Detect which cell encompasses the target text, then output its [X, Y] center coordinate. 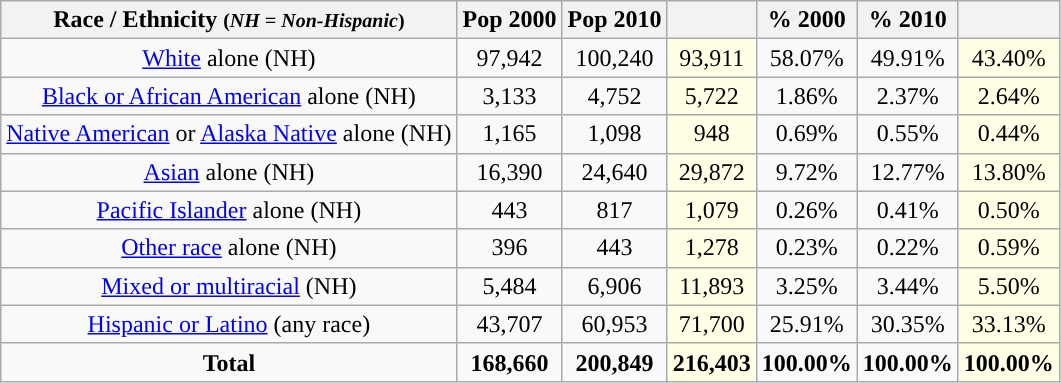
216,403 [712, 362]
948 [712, 134]
1,098 [614, 134]
4,752 [614, 96]
Pacific Islander alone (NH) [229, 210]
0.69% [806, 134]
2.37% [908, 96]
25.91% [806, 324]
Pop 2000 [510, 20]
0.50% [1008, 210]
Other race alone (NH) [229, 248]
2.64% [1008, 96]
100,240 [614, 58]
71,700 [712, 324]
Asian alone (NH) [229, 172]
33.13% [1008, 324]
3.25% [806, 286]
30.35% [908, 324]
29,872 [712, 172]
White alone (NH) [229, 58]
Mixed or multiracial (NH) [229, 286]
6,906 [614, 286]
5,484 [510, 286]
24,640 [614, 172]
Pop 2010 [614, 20]
0.55% [908, 134]
5,722 [712, 96]
168,660 [510, 362]
60,953 [614, 324]
% 2010 [908, 20]
396 [510, 248]
1,278 [712, 248]
Total [229, 362]
49.91% [908, 58]
43,707 [510, 324]
16,390 [510, 172]
0.44% [1008, 134]
11,893 [712, 286]
97,942 [510, 58]
58.07% [806, 58]
0.59% [1008, 248]
0.41% [908, 210]
93,911 [712, 58]
13.80% [1008, 172]
Black or African American alone (NH) [229, 96]
3.44% [908, 286]
9.72% [806, 172]
Race / Ethnicity (NH = Non-Hispanic) [229, 20]
12.77% [908, 172]
817 [614, 210]
0.23% [806, 248]
5.50% [1008, 286]
Native American or Alaska Native alone (NH) [229, 134]
1,079 [712, 210]
0.22% [908, 248]
0.26% [806, 210]
43.40% [1008, 58]
3,133 [510, 96]
% 2000 [806, 20]
1.86% [806, 96]
1,165 [510, 134]
Hispanic or Latino (any race) [229, 324]
200,849 [614, 362]
